Return the (X, Y) coordinate for the center point of the cell that contains the specified text.  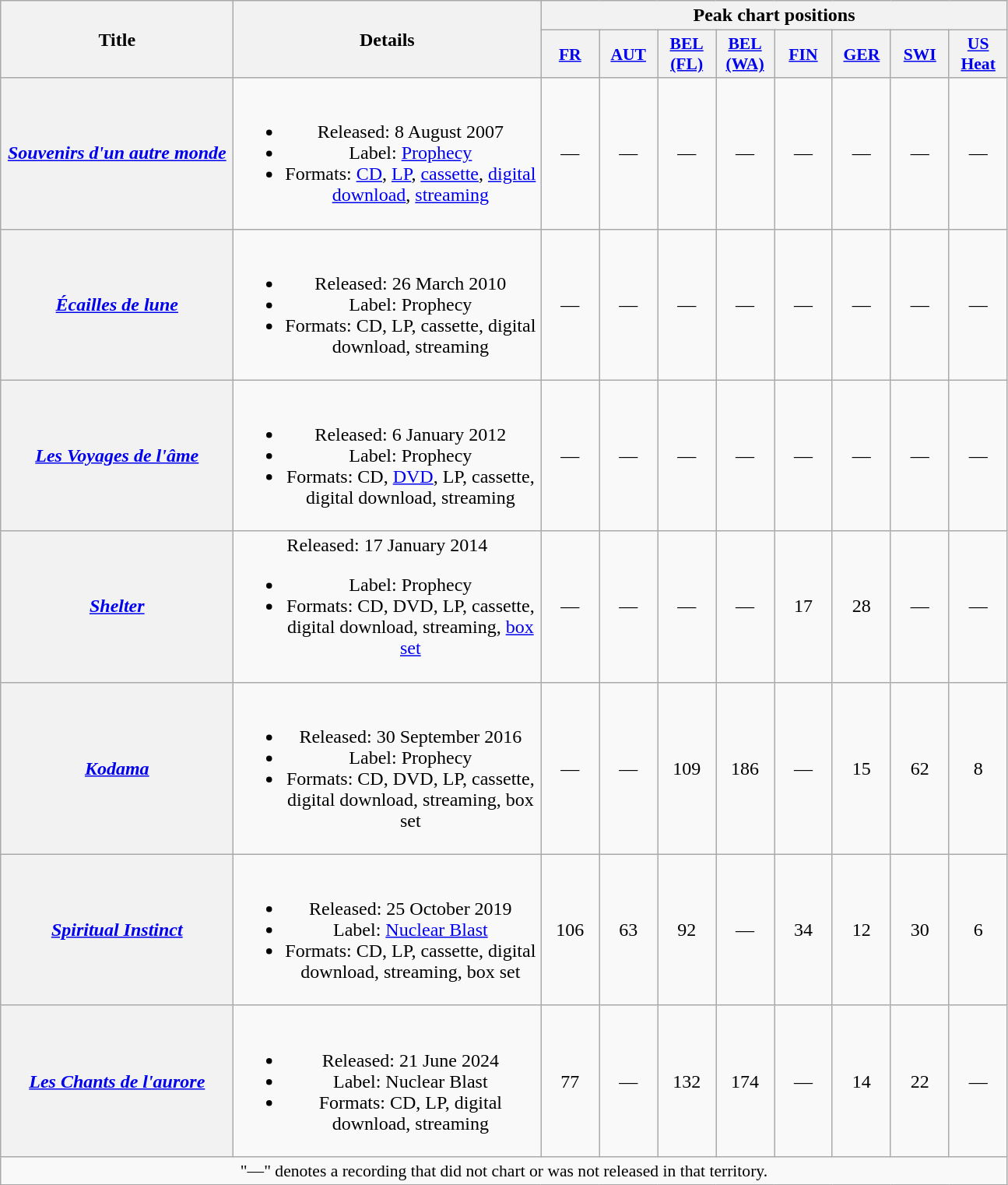
109 (687, 768)
Kodama (117, 768)
186 (746, 768)
GER (861, 55)
28 (861, 607)
FR (570, 55)
106 (570, 930)
62 (920, 768)
Released: 17 January 2014Label: ProphecyFormats: CD, DVD, LP, cassette, digital download, streaming, box set (388, 607)
22 (920, 1081)
34 (803, 930)
8 (978, 768)
SWI (920, 55)
AUT (629, 55)
15 (861, 768)
6 (978, 930)
30 (920, 930)
Spiritual Instinct (117, 930)
Peak chart positions (774, 16)
Details (388, 39)
Released: 6 January 2012Label: ProphecyFormats: CD, DVD, LP, cassette, digital download, streaming (388, 455)
Released: 26 March 2010Label: ProphecyFormats: CD, LP, cassette, digital download, streaming (388, 304)
US Heat (978, 55)
Les Chants de l'aurore (117, 1081)
77 (570, 1081)
Released: 21 June 2024Label: Nuclear BlastFormats: CD, LP, digital download, streaming (388, 1081)
BEL(WA) (746, 55)
174 (746, 1081)
Released: 25 October 2019Label: Nuclear BlastFormats: CD, LP, cassette, digital download, streaming, box set (388, 930)
FIN (803, 55)
Released: 8 August 2007Label: ProphecyFormats: CD, LP, cassette, digital download, streaming (388, 153)
Shelter (117, 607)
BEL(FL) (687, 55)
Released: 30 September 2016Label: ProphecyFormats: CD, DVD, LP, cassette, digital download, streaming, box set (388, 768)
17 (803, 607)
63 (629, 930)
12 (861, 930)
Title (117, 39)
Souvenirs d'un autre monde (117, 153)
Les Voyages de l'âme (117, 455)
132 (687, 1081)
92 (687, 930)
Écailles de lune (117, 304)
"—" denotes a recording that did not chart or was not released in that territory. (504, 1170)
14 (861, 1081)
